Scan for the cell matching the given text and deliver its (x, y) coordinate at center. 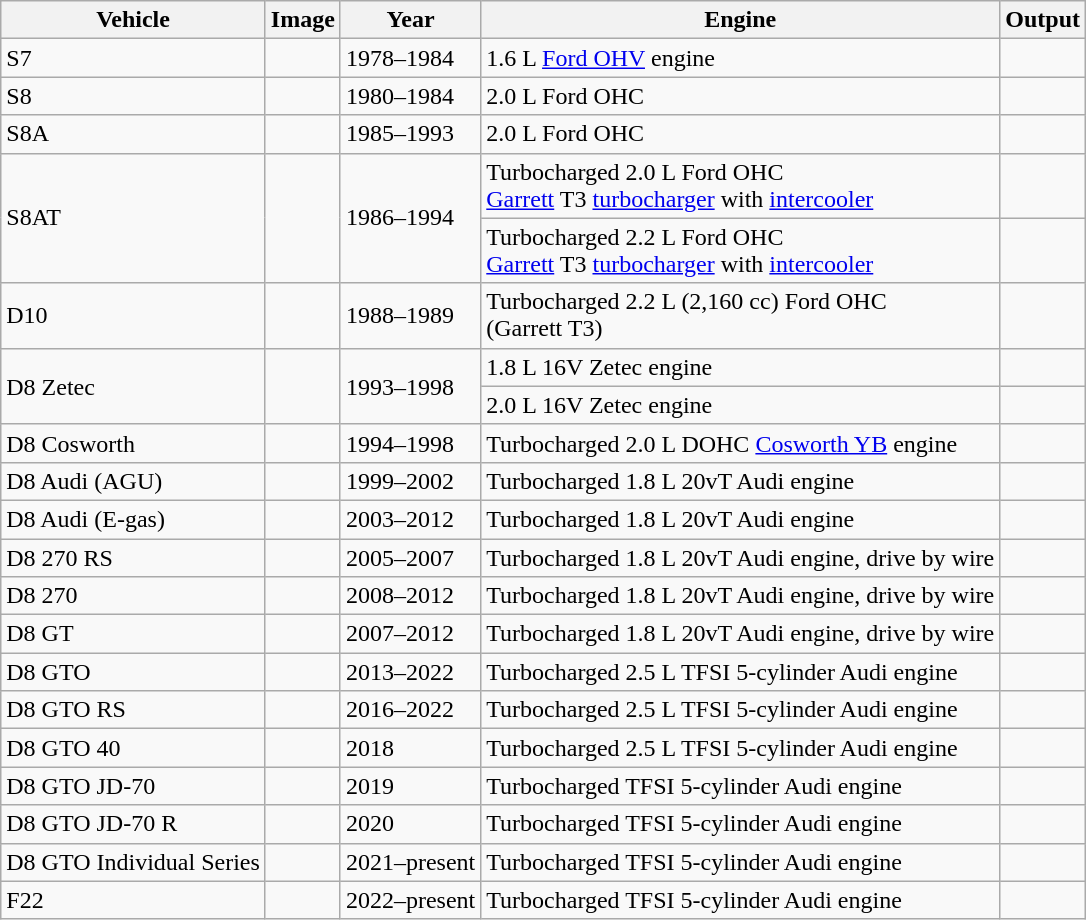
2007–2012 (410, 634)
Turbocharged 2.2 L Ford OHCGarrett T3 turbocharger with intercooler (740, 250)
D8 Audi (AGU) (134, 481)
D8 Cosworth (134, 443)
S7 (134, 58)
1986–1994 (410, 218)
F22 (134, 900)
2018 (410, 748)
S8AT (134, 218)
Image (302, 20)
Vehicle (134, 20)
2016–2022 (410, 710)
1994–1998 (410, 443)
Year (410, 20)
Turbocharged 2.0 L Ford OHCGarrett T3 turbocharger with intercooler (740, 186)
Engine (740, 20)
1.6 L Ford OHV engine (740, 58)
D10 (134, 316)
D8 GTO RS (134, 710)
1993–1998 (410, 386)
D8 Zetec (134, 386)
2013–2022 (410, 672)
2003–2012 (410, 519)
D8 270 (134, 596)
D8 GT (134, 634)
Turbocharged 2.0 L DOHC Cosworth YB engine (740, 443)
2022–present (410, 900)
1980–1984 (410, 96)
2021–present (410, 862)
S8A (134, 134)
1.8 L 16V Zetec engine (740, 367)
1978–1984 (410, 58)
D8 GTO Individual Series (134, 862)
2.0 L 16V Zetec engine (740, 405)
D8 GTO JD-70 R (134, 824)
1988–1989 (410, 316)
2019 (410, 786)
Output (1043, 20)
S8 (134, 96)
1999–2002 (410, 481)
D8 GTO (134, 672)
D8 Audi (E-gas) (134, 519)
D8 GTO 40 (134, 748)
D8 GTO JD-70 (134, 786)
D8 270 RS (134, 557)
2020 (410, 824)
2008–2012 (410, 596)
Turbocharged 2.2 L (2,160 cc) Ford OHC(Garrett T3) (740, 316)
1985–1993 (410, 134)
2005–2007 (410, 557)
